Detect which cell encompasses the target text, then output its [x, y] center coordinate. 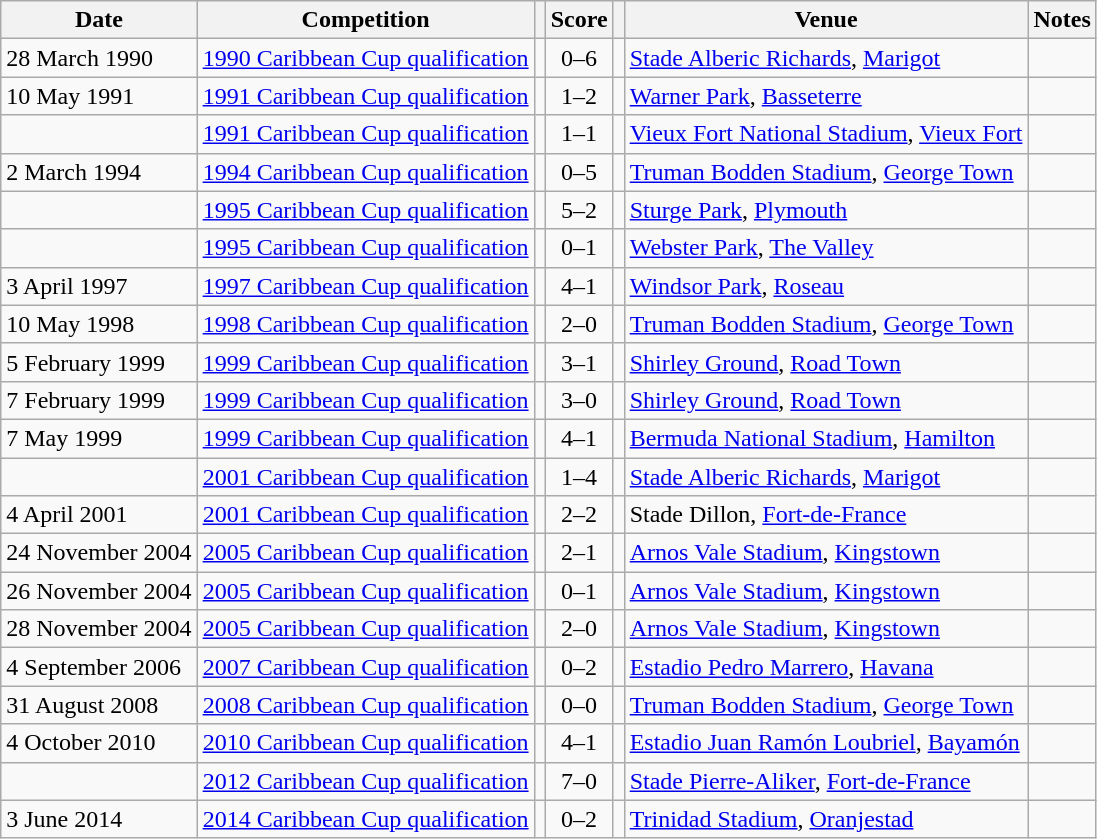
1994 Caribbean Cup qualification [366, 172]
10 May 1998 [99, 324]
4 October 2010 [99, 743]
0–6 [579, 58]
1990 Caribbean Cup qualification [366, 58]
31 August 2008 [99, 705]
3 April 1997 [99, 286]
Sturge Park, Plymouth [826, 210]
Estadio Pedro Marrero, Havana [826, 667]
0–0 [579, 705]
7 February 1999 [99, 400]
3–0 [579, 400]
5 February 1999 [99, 362]
Warner Park, Basseterre [826, 96]
1–1 [579, 134]
3–1 [579, 362]
7–0 [579, 781]
0–5 [579, 172]
Score [579, 20]
Competition [366, 20]
2–2 [579, 515]
2008 Caribbean Cup qualification [366, 705]
4 September 2006 [99, 667]
Webster Park, The Valley [826, 248]
3 June 2014 [99, 819]
2 March 1994 [99, 172]
2014 Caribbean Cup qualification [366, 819]
Windsor Park, Roseau [826, 286]
Vieux Fort National Stadium, Vieux Fort [826, 134]
Estadio Juan Ramón Loubriel, Bayamón [826, 743]
Bermuda National Stadium, Hamilton [826, 438]
Notes [1062, 20]
Stade Pierre-Aliker, Fort-de-France [826, 781]
Stade Dillon, Fort-de-France [826, 515]
10 May 1991 [99, 96]
1998 Caribbean Cup qualification [366, 324]
26 November 2004 [99, 591]
28 March 1990 [99, 58]
2010 Caribbean Cup qualification [366, 743]
28 November 2004 [99, 629]
4 April 2001 [99, 515]
2012 Caribbean Cup qualification [366, 781]
1–2 [579, 96]
1–4 [579, 477]
2–1 [579, 553]
Date [99, 20]
7 May 1999 [99, 438]
24 November 2004 [99, 553]
Venue [826, 20]
1997 Caribbean Cup qualification [366, 286]
5–2 [579, 210]
Trinidad Stadium, Oranjestad [826, 819]
2007 Caribbean Cup qualification [366, 667]
